Find where the given text appears and provide that cell's center as [x, y] coordinate. 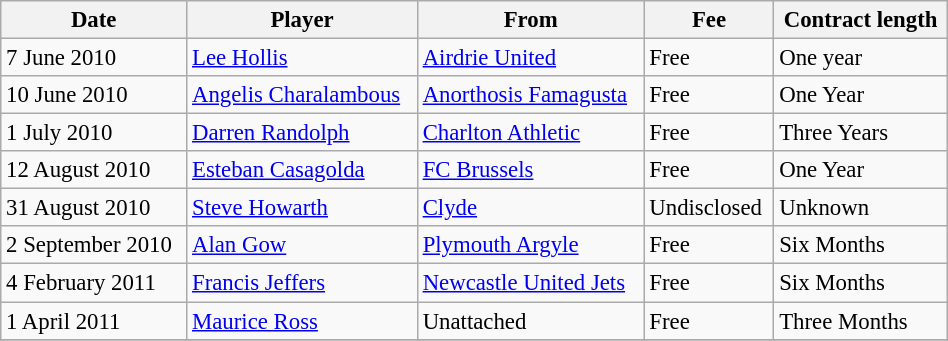
Charlton Athletic [530, 133]
Darren Randolph [302, 133]
Steve Howarth [302, 208]
Clyde [530, 208]
2 September 2010 [94, 245]
Player [302, 20]
1 July 2010 [94, 133]
4 February 2011 [94, 283]
7 June 2010 [94, 58]
10 June 2010 [94, 95]
Maurice Ross [302, 321]
Esteban Casagolda [302, 170]
Three Years [860, 133]
Plymouth Argyle [530, 245]
1 April 2011 [94, 321]
Fee [709, 20]
Newcastle United Jets [530, 283]
Date [94, 20]
Anorthosis Famagusta [530, 95]
Contract length [860, 20]
Airdrie United [530, 58]
12 August 2010 [94, 170]
Alan Gow [302, 245]
Undisclosed [709, 208]
31 August 2010 [94, 208]
Lee Hollis [302, 58]
From [530, 20]
Angelis Charalambous [302, 95]
Unattached [530, 321]
Francis Jeffers [302, 283]
One year [860, 58]
Three Months [860, 321]
Unknown [860, 208]
FC Brussels [530, 170]
